Detect which cell encompasses the target text, then output its [x, y] center coordinate. 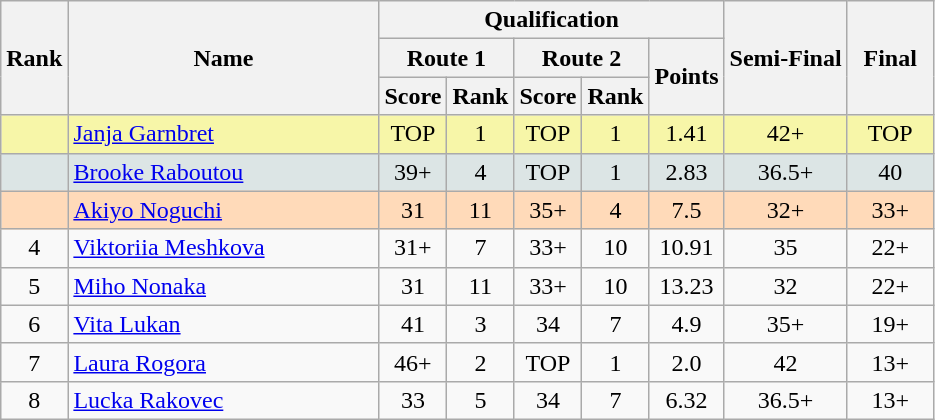
Brooke Raboutou [224, 172]
2.83 [686, 172]
Route 2 [582, 58]
8 [34, 400]
4.9 [686, 324]
Qualification [552, 20]
42 [786, 362]
40 [890, 172]
10.91 [686, 248]
32+ [786, 210]
Route 1 [446, 58]
1.41 [686, 134]
Viktoriia Meshkova [224, 248]
41 [413, 324]
Laura Rogora [224, 362]
3 [480, 324]
31+ [413, 248]
46+ [413, 362]
6.32 [686, 400]
7.5 [686, 210]
Akiyo Noguchi [224, 210]
42+ [786, 134]
39+ [413, 172]
32 [786, 286]
Janja Garnbret [224, 134]
2 [480, 362]
Points [686, 77]
Final [890, 58]
Name [224, 58]
Vita Lukan [224, 324]
33 [413, 400]
Miho Nonaka [224, 286]
19+ [890, 324]
Semi-Final [786, 58]
2.0 [686, 362]
6 [34, 324]
13.23 [686, 286]
35 [786, 248]
Lucka Rakovec [224, 400]
